Scan for the cell matching the given text and deliver its (x, y) coordinate at center. 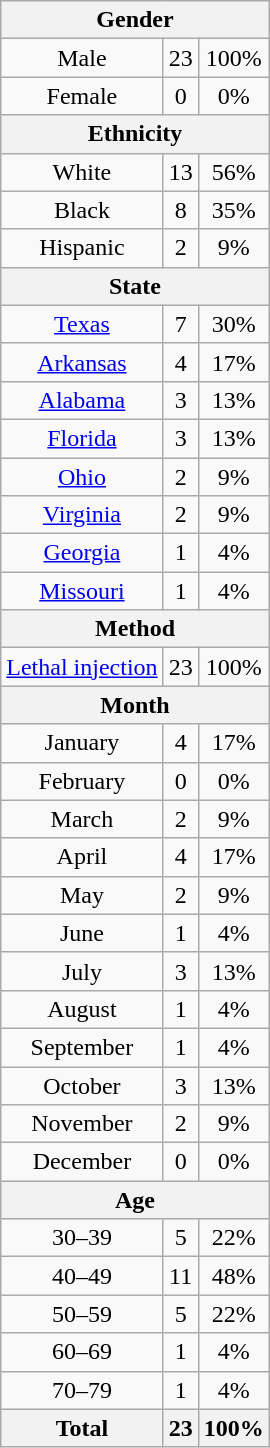
35% (234, 210)
Arkansas (82, 362)
State (135, 286)
50–59 (82, 1314)
April (82, 857)
Age (135, 1200)
40–49 (82, 1276)
Florida (82, 438)
30% (234, 324)
Georgia (82, 553)
November (82, 1124)
70–79 (82, 1390)
13 (180, 172)
Method (135, 629)
Virginia (82, 515)
Hispanic (82, 248)
Total (82, 1428)
60–69 (82, 1352)
October (82, 1085)
Female (82, 96)
June (82, 933)
48% (234, 1276)
September (82, 1047)
January (82, 743)
7 (180, 324)
56% (234, 172)
March (82, 819)
August (82, 1009)
July (82, 971)
Ethnicity (135, 134)
8 (180, 210)
February (82, 781)
Missouri (82, 591)
Ohio (82, 477)
Lethal injection (82, 667)
Gender (135, 20)
Male (82, 58)
White (82, 172)
Month (135, 705)
Texas (82, 324)
May (82, 895)
Alabama (82, 400)
30–39 (82, 1238)
December (82, 1162)
11 (180, 1276)
Black (82, 210)
